Return (x, y) of the center of cell containing provided text 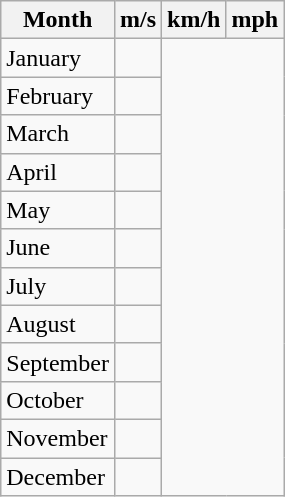
July (58, 286)
September (58, 362)
February (58, 96)
December (58, 477)
April (58, 172)
mph (255, 20)
km/h (194, 20)
November (58, 438)
June (58, 248)
March (58, 134)
May (58, 210)
m/s (138, 20)
October (58, 400)
Month (58, 20)
August (58, 324)
January (58, 58)
